Scan for the cell matching the given text and deliver its (X, Y) coordinate at center. 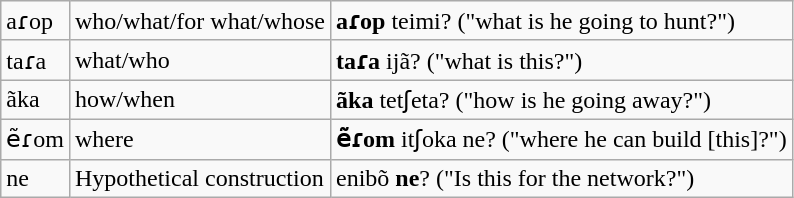
Hypothetical construction (200, 178)
ãka (36, 100)
ẽɾom (36, 139)
aɾop (36, 21)
ẽɾom itʃoka ne? ("where he can build [this]?") (562, 139)
enibõ ne? ("Is this for the network?") (562, 178)
aɾop teimi? ("what is he going to hunt?") (562, 21)
taɾa ijã? ("what is this?") (562, 60)
what/who (200, 60)
ãka tetʃeta? ("how is he going away?") (562, 100)
how/when (200, 100)
who/what/for what/whose (200, 21)
where (200, 139)
taɾa (36, 60)
ne (36, 178)
